Locate the cell with the specified text and output its (x, y) center coordinate. 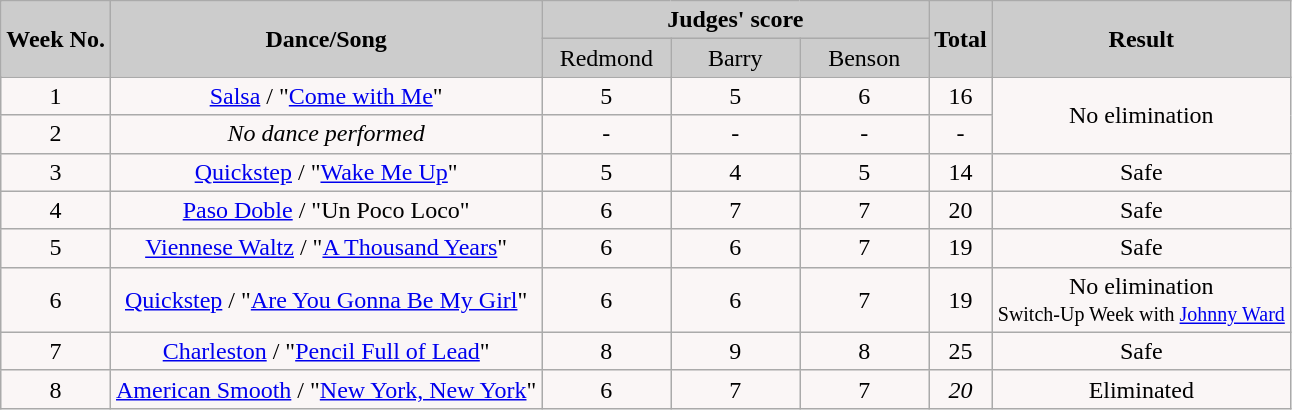
No dance performed (326, 134)
16 (961, 96)
No eliminationSwitch-Up Week with Johnny Ward (1141, 300)
Viennese Waltz / "A Thousand Years" (326, 248)
Dance/Song (326, 39)
Barry (736, 58)
Quickstep / "Wake Me Up" (326, 172)
Salsa / "Come with Me" (326, 96)
Paso Doble / "Un Poco Loco" (326, 210)
Charleston / "Pencil Full of Lead" (326, 351)
Total (961, 39)
3 (56, 172)
Eliminated (1141, 389)
Benson (864, 58)
25 (961, 351)
1 (56, 96)
9 (736, 351)
Week No. (56, 39)
Quickstep / "Are You Gonna Be My Girl" (326, 300)
14 (961, 172)
Judges' score (736, 20)
Redmond (606, 58)
Result (1141, 39)
No elimination (1141, 115)
2 (56, 134)
American Smooth / "New York, New York" (326, 389)
